Provide the (X, Y) coordinate of the cell's center where the given text is located.  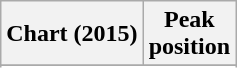
Chart (2015) (72, 34)
Peakposition (189, 34)
